Identify which cell holds the provided text, then report its (X, Y) central coordinate. 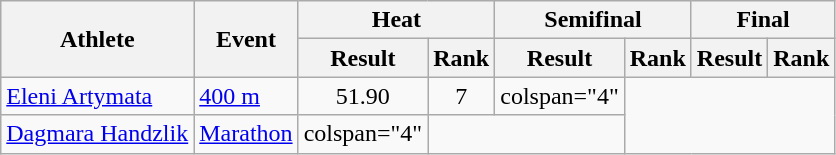
Dagmara Handzlik (98, 134)
Eleni Artymata (98, 96)
7 (462, 96)
400 m (246, 96)
Semifinal (594, 20)
Athlete (98, 39)
Heat (396, 20)
Marathon (246, 134)
51.90 (363, 96)
Final (763, 20)
Event (246, 39)
